Find where the given text appears and provide that cell's center as (x, y) coordinate. 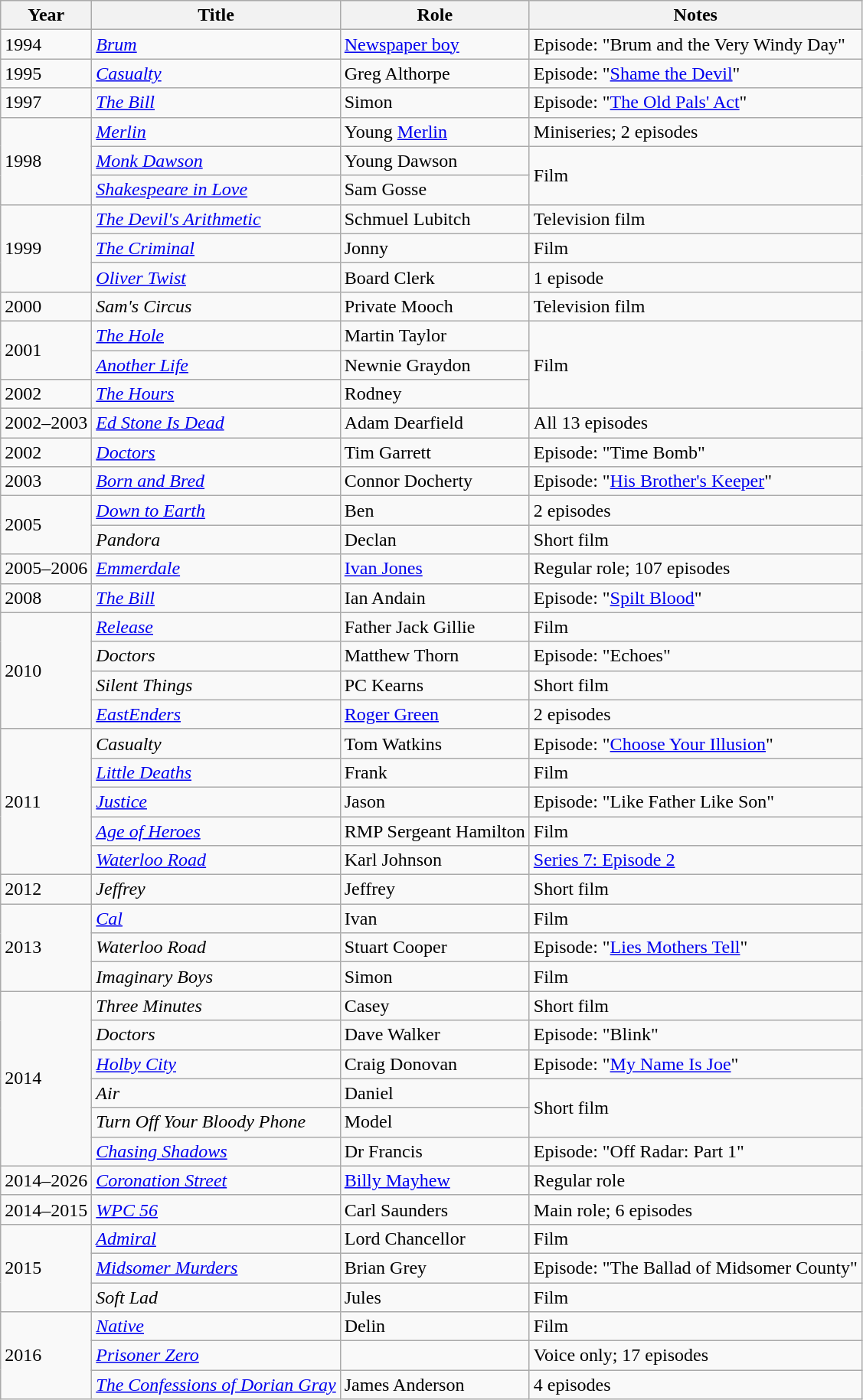
1 episode (695, 277)
Release (216, 627)
Adam Dearfield (435, 423)
Turn Off Your Bloody Phone (216, 1122)
Oliver Twist (216, 277)
All 13 episodes (695, 423)
Episode: "Lies Mothers Tell" (695, 948)
Episode: "Shame the Devil" (695, 73)
2010 (46, 671)
2008 (46, 598)
Roger Green (435, 714)
The Confessions of Dorian Gray (216, 1385)
Stuart Cooper (435, 948)
Notes (695, 15)
Cal (216, 919)
Imaginary Boys (216, 977)
Jules (435, 1297)
2014 (46, 1079)
Prisoner Zero (216, 1356)
Episode: "Like Father Like Son" (695, 801)
Main role; 6 episodes (695, 1209)
Little Deaths (216, 772)
2005–2006 (46, 569)
2012 (46, 889)
Tom Watkins (435, 743)
1998 (46, 161)
Admiral (216, 1238)
EastEnders (216, 714)
Episode: "Blink" (695, 1035)
Jonny (435, 248)
Brian Grey (435, 1268)
Matthew Thorn (435, 656)
Craig Donovan (435, 1064)
Emmerdale (216, 569)
2001 (46, 350)
Role (435, 15)
2003 (46, 481)
Year (46, 15)
Newspaper boy (435, 44)
Young Merlin (435, 132)
Born and Bred (216, 481)
Daniel (435, 1093)
2011 (46, 801)
Regular role (695, 1180)
PC Kearns (435, 685)
The Hours (216, 394)
Board Clerk (435, 277)
Justice (216, 801)
2014–2026 (46, 1180)
Voice only; 17 episodes (695, 1356)
1994 (46, 44)
Episode: "My Name Is Joe" (695, 1064)
Episode: "Spilt Blood" (695, 598)
Chasing Shadows (216, 1151)
Dr Francis (435, 1151)
Merlin (216, 132)
1999 (46, 248)
Private Mooch (435, 306)
Another Life (216, 365)
4 episodes (695, 1385)
Ivan (435, 919)
Episode: "Off Radar: Part 1" (695, 1151)
Brum (216, 44)
Billy Mayhew (435, 1180)
Monk Dawson (216, 161)
Connor Docherty (435, 481)
The Hole (216, 335)
2014–2015 (46, 1209)
2016 (46, 1356)
1995 (46, 73)
Midsomer Murders (216, 1268)
Casey (435, 1006)
Lord Chancellor (435, 1238)
Karl Johnson (435, 860)
Father Jack Gillie (435, 627)
Episode: "Brum and the Very Windy Day" (695, 44)
Carl Saunders (435, 1209)
Ed Stone Is Dead (216, 423)
Episode: "Echoes" (695, 656)
Greg Althorpe (435, 73)
Ben (435, 511)
Frank (435, 772)
Age of Heroes (216, 831)
Pandora (216, 540)
Episode: "Choose Your Illusion" (695, 743)
Episode: "The Ballad of Midsomer County" (695, 1268)
Title (216, 15)
Model (435, 1122)
Jason (435, 801)
1997 (46, 103)
Declan (435, 540)
2005 (46, 525)
Shakespeare in Love (216, 190)
2015 (46, 1268)
Ian Andain (435, 598)
WPC 56 (216, 1209)
Newnie Graydon (435, 365)
Dave Walker (435, 1035)
Native (216, 1327)
Schmuel Lubitch (435, 219)
Ivan Jones (435, 569)
Tim Garrett (435, 452)
Miniseries; 2 episodes (695, 132)
Sam's Circus (216, 306)
Rodney (435, 394)
Coronation Street (216, 1180)
Regular role; 107 episodes (695, 569)
Holby City (216, 1064)
Series 7: Episode 2 (695, 860)
2002–2003 (46, 423)
Air (216, 1093)
Episode: "His Brother's Keeper" (695, 481)
Delin (435, 1327)
Three Minutes (216, 1006)
2000 (46, 306)
Martin Taylor (435, 335)
Soft Lad (216, 1297)
The Devil's Arithmetic (216, 219)
Down to Earth (216, 511)
RMP Sergeant Hamilton (435, 831)
2013 (46, 948)
Young Dawson (435, 161)
Silent Things (216, 685)
Episode: "Time Bomb" (695, 452)
James Anderson (435, 1385)
Sam Gosse (435, 190)
The Criminal (216, 248)
Episode: "The Old Pals' Act" (695, 103)
